Output the [X, Y] coordinate of the center of the cell containing the given text.  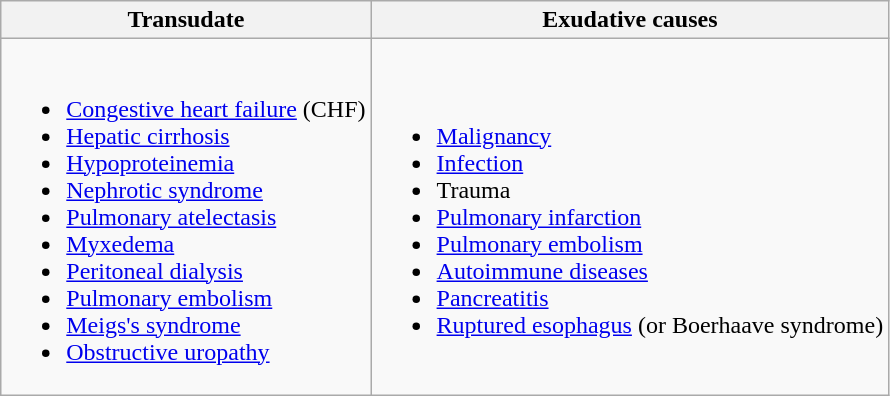
Exudative causes [630, 20]
MalignancyInfectionTraumaPulmonary infarctionPulmonary embolismAutoimmune diseasesPancreatitisRuptured esophagus (or Boerhaave syndrome) [630, 217]
Transudate [186, 20]
